Scan for the cell matching the given text and deliver its [x, y] coordinate at center. 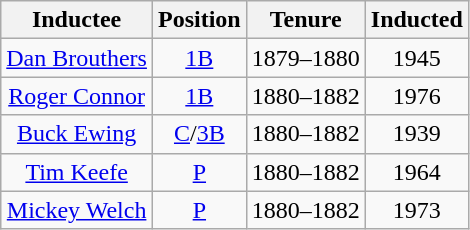
Mickey Welch [77, 210]
1945 [416, 58]
1973 [416, 210]
Tim Keefe [77, 172]
1964 [416, 172]
Dan Brouthers [77, 58]
Inductee [77, 20]
Roger Connor [77, 96]
Inducted [416, 20]
Tenure [306, 20]
1879–1880 [306, 58]
C/3B [199, 134]
Position [199, 20]
Buck Ewing [77, 134]
1939 [416, 134]
1976 [416, 96]
